Extract the [x, y] coordinate from the center of the cell holding the provided text.  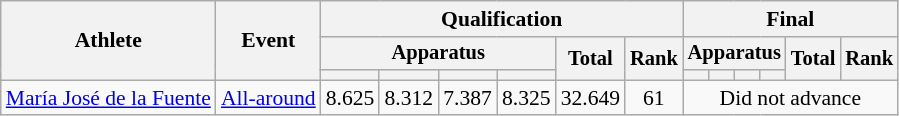
Did not advance [790, 98]
8.325 [526, 98]
Final [790, 19]
Athlete [108, 40]
32.649 [590, 98]
Event [268, 40]
María José de la Fuente [108, 98]
8.625 [350, 98]
61 [654, 98]
All-around [268, 98]
Qualification [502, 19]
8.312 [408, 98]
7.387 [468, 98]
